Return the [x, y] coordinate for the center point of the cell that contains the specified text.  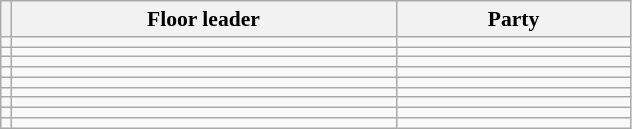
Floor leader [204, 19]
Party [514, 19]
